Scan for the cell matching the given text and deliver its [X, Y] coordinate at center. 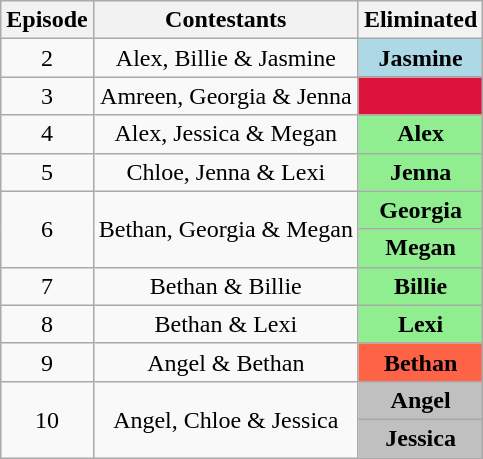
Jasmine [420, 58]
4 [47, 134]
6 [47, 229]
Lexi [420, 324]
Bethan & Billie [226, 286]
Bethan [420, 362]
10 [47, 419]
Georgia [420, 210]
7 [47, 286]
Angel & Bethan [226, 362]
Amreen, Georgia & Jenna [226, 96]
Contestants [226, 20]
Jessica [420, 438]
Bethan & Lexi [226, 324]
Eliminated [420, 20]
2 [47, 58]
Megan [420, 248]
Jenna [420, 172]
Alex, Jessica & Megan [226, 134]
Bethan, Georgia & Megan [226, 229]
9 [47, 362]
Angel, Chloe & Jessica [226, 419]
8 [47, 324]
Alex, Billie & Jasmine [226, 58]
Episode [47, 20]
Billie [420, 286]
Angel [420, 400]
Alex [420, 134]
5 [47, 172]
Chloe, Jenna & Lexi [226, 172]
3 [47, 96]
